Return (X, Y) of the center of cell containing provided text 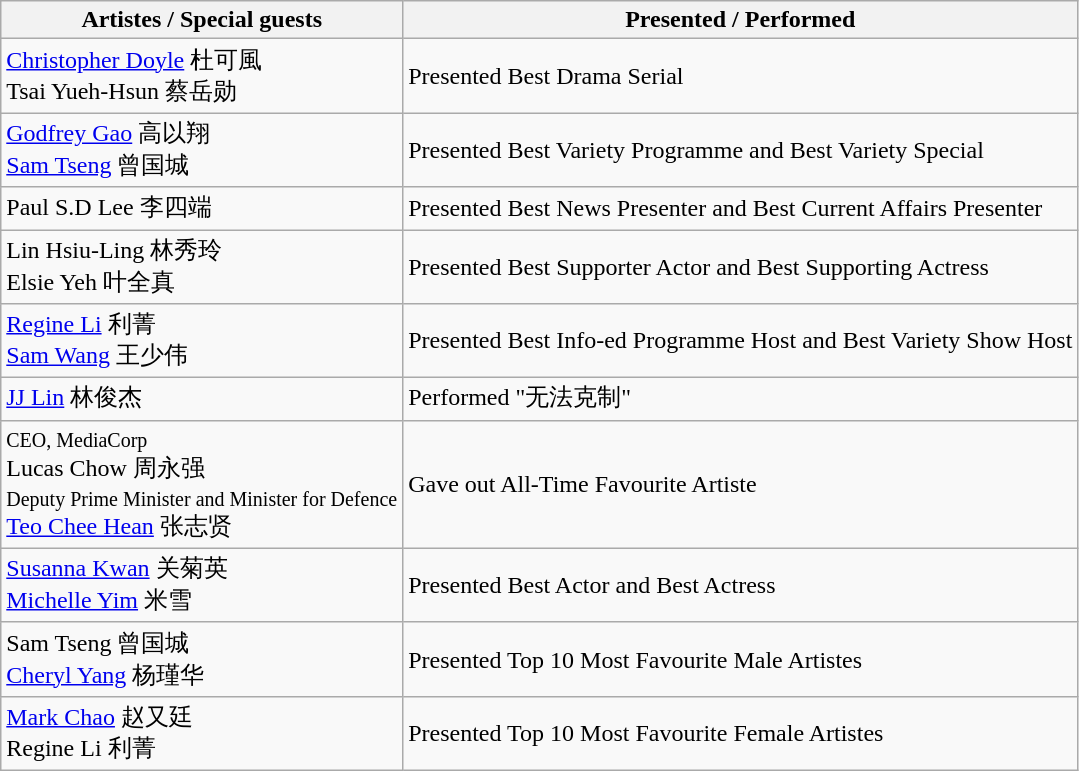
Presented Best News Presenter and Best Current Affairs Presenter (740, 208)
Sam Tseng 曾国城 Cheryl Yang 杨瑾华 (202, 659)
JJ Lin 林俊杰 (202, 400)
Gave out All-Time Favourite Artiste (740, 484)
Presented Top 10 Most Favourite Male Artistes (740, 659)
Presented Best Variety Programme and Best Variety Special (740, 150)
Presented Best Supporter Actor and Best Supporting Actress (740, 267)
Mark Chao 赵又廷 Regine Li 利菁 (202, 733)
Susanna Kwan 关菊英 Michelle Yim 米雪 (202, 585)
Presented Best Info-ed Programme Host and Best Variety Show Host (740, 341)
Presented Best Drama Serial (740, 76)
Lin Hsiu-Ling 林秀玲 Elsie Yeh 叶全真 (202, 267)
Christopher Doyle 杜可風 Tsai Yueh-Hsun 蔡岳勋 (202, 76)
Presented Best Actor and Best Actress (740, 585)
Paul S.D Lee 李四端 (202, 208)
Regine Li 利菁 Sam Wang 王少伟 (202, 341)
Presented Top 10 Most Favourite Female Artistes (740, 733)
Artistes / Special guests (202, 20)
CEO, MediaCorpLucas Chow 周永强Deputy Prime Minister and Minister for Defence Teo Chee Hean 张志贤 (202, 484)
Performed "无法克制" (740, 400)
Presented / Performed (740, 20)
Godfrey Gao 高以翔 Sam Tseng 曾国城 (202, 150)
